Return (X, Y) of the center of cell containing provided text 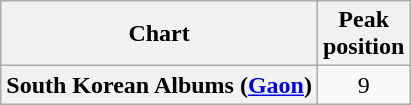
9 (363, 85)
Peakposition (363, 34)
South Korean Albums (Gaon) (160, 85)
Chart (160, 34)
